Provide the [X, Y] coordinate of the cell's center where the given text is located.  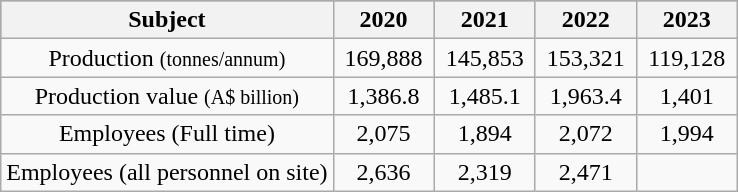
1,386.8 [384, 96]
1,485.1 [484, 96]
Employees (Full time) [167, 134]
Subject [167, 20]
1,401 [686, 96]
Production (tonnes/annum) [167, 58]
119,128 [686, 58]
1,894 [484, 134]
145,853 [484, 58]
2020 [384, 20]
Employees (all personnel on site) [167, 172]
2,075 [384, 134]
2,072 [586, 134]
Production value (A$ billion) [167, 96]
1,963.4 [586, 96]
169,888 [384, 58]
153,321 [586, 58]
2023 [686, 20]
2022 [586, 20]
2,636 [384, 172]
2,471 [586, 172]
2,319 [484, 172]
2021 [484, 20]
1,994 [686, 134]
